Extract the (x, y) coordinate from the center of the cell holding the provided text.  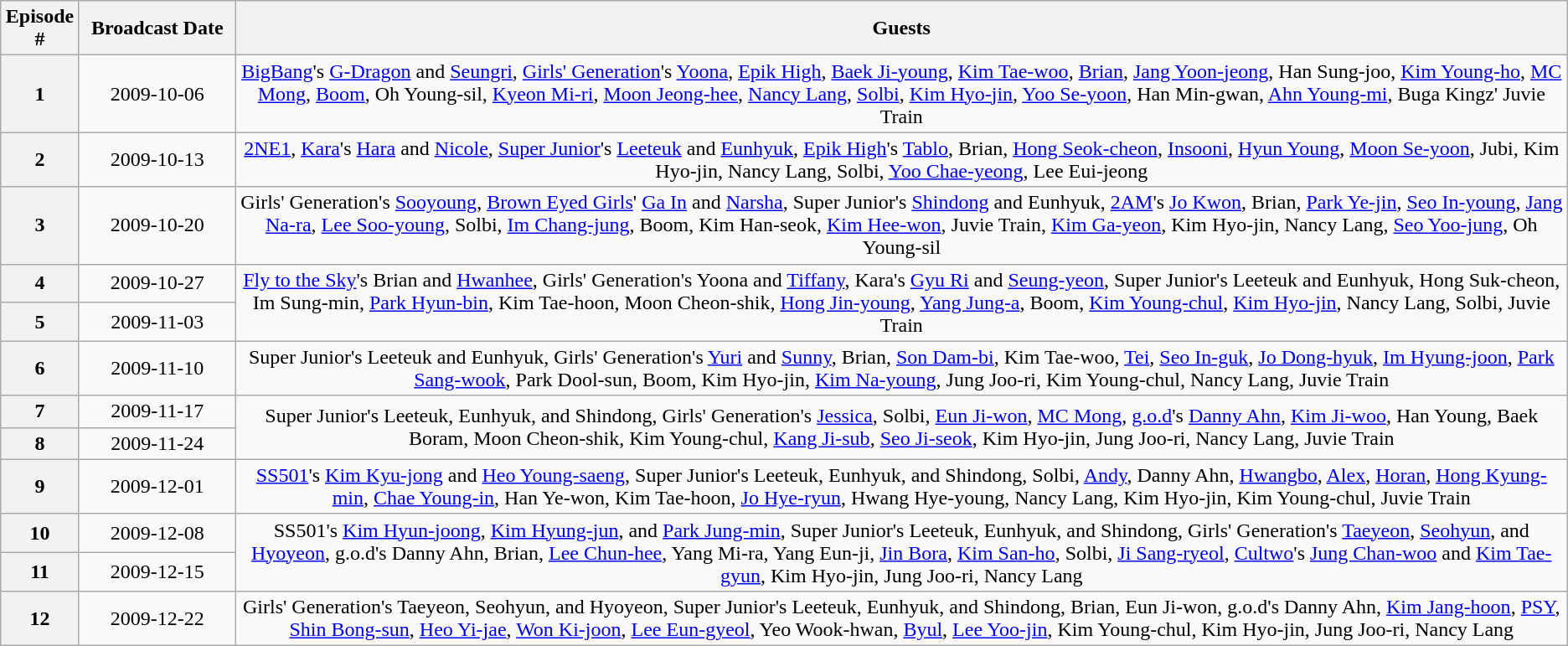
2009-12-01 (157, 486)
Broadcast Date (157, 28)
2 (40, 159)
12 (40, 618)
2009-12-08 (157, 533)
5 (40, 322)
11 (40, 571)
2009-10-27 (157, 283)
Guests (901, 28)
2009-11-03 (157, 322)
4 (40, 283)
2009-12-15 (157, 571)
2009-10-06 (157, 94)
3 (40, 225)
9 (40, 486)
7 (40, 411)
2009-11-17 (157, 411)
2009-11-10 (157, 369)
Episode # (40, 28)
2009-12-22 (157, 618)
1 (40, 94)
2009-10-13 (157, 159)
6 (40, 369)
2009-11-24 (157, 443)
2009-10-20 (157, 225)
8 (40, 443)
10 (40, 533)
